Scan for the cell matching the given text and deliver its [x, y] coordinate at center. 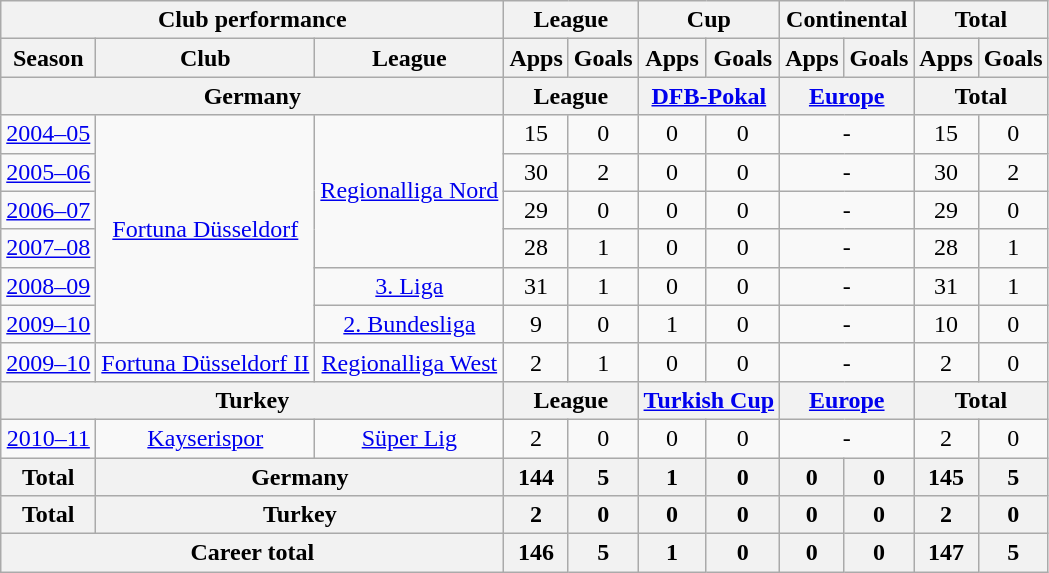
9 [536, 324]
10 [946, 324]
2006–07 [48, 210]
Turkish Cup [709, 400]
2004–05 [48, 134]
146 [536, 553]
2007–08 [48, 248]
145 [946, 477]
Club [206, 58]
Continental [847, 20]
Season [48, 58]
2. Bundesliga [410, 324]
Kayserispor [206, 438]
DFB-Pokal [709, 96]
Club performance [252, 20]
2010–11 [48, 438]
Regionalliga Nord [410, 191]
Fortuna Düsseldorf [206, 229]
Fortuna Düsseldorf II [206, 362]
144 [536, 477]
Career total [252, 553]
Süper Lig [410, 438]
Regionalliga West [410, 362]
2005–06 [48, 172]
147 [946, 553]
2008–09 [48, 286]
3. Liga [410, 286]
Cup [709, 20]
